From the cell containing the given text, extract its center point as [X, Y] coordinate. 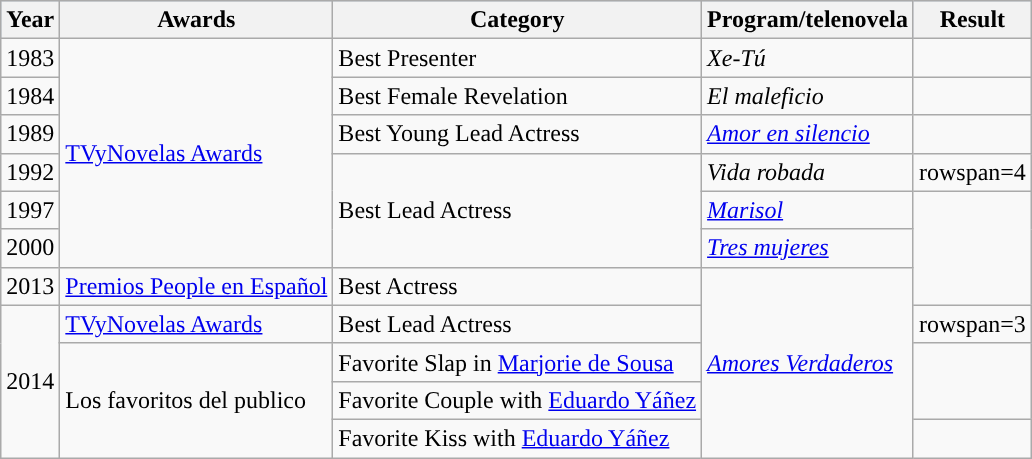
1997 [30, 210]
Favorite Kiss with Eduardo Yáñez [518, 438]
1983 [30, 58]
Xe-Tú [808, 58]
2000 [30, 248]
Favorite Slap in Marjorie de Sousa [518, 362]
1984 [30, 96]
2013 [30, 286]
Premios People en Español [196, 286]
Favorite Couple with Eduardo Yáñez [518, 400]
Program/telenovela [808, 20]
Best Female Revelation [518, 96]
Awards [196, 20]
Best Young Lead Actress [518, 134]
rowspan=3 [972, 324]
El maleficio [808, 96]
2014 [30, 381]
Tres mujeres [808, 248]
rowspan=4 [972, 172]
Los favoritos del publico [196, 400]
Year [30, 20]
Result [972, 20]
Marisol [808, 210]
Best Presenter [518, 58]
Best Actress [518, 286]
Amores Verdaderos [808, 362]
Vida robada [808, 172]
Amor en silencio [808, 134]
Category [518, 20]
1992 [30, 172]
1989 [30, 134]
